Find where the given text appears and provide that cell's center as (x, y) coordinate. 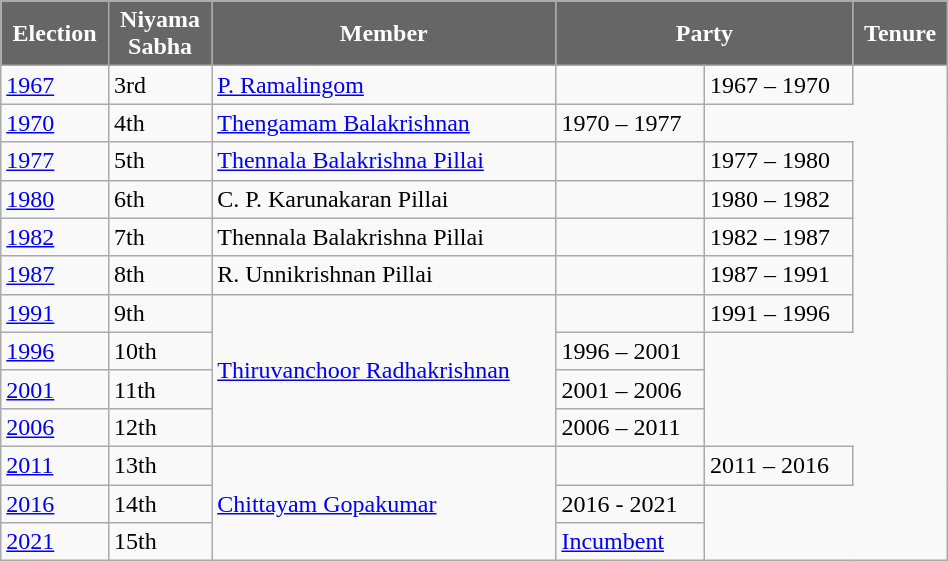
1970 (55, 123)
15th (160, 542)
10th (160, 351)
9th (160, 313)
R. Unnikrishnan Pillai (384, 275)
2001 (55, 389)
1991 (55, 313)
2011 – 2016 (778, 465)
1977 – 1980 (778, 161)
1982 – 1987 (778, 237)
C. P. Karunakaran Pillai (384, 199)
4th (160, 123)
2016 - 2021 (630, 503)
1980 – 1982 (778, 199)
2011 (55, 465)
2006 (55, 427)
Party (704, 34)
1987 – 1991 (778, 275)
2021 (55, 542)
1980 (55, 199)
Tenure (900, 34)
1967 – 1970 (778, 85)
Member (384, 34)
14th (160, 503)
Thiruvanchoor Radhakrishnan (384, 370)
1970 – 1977 (630, 123)
1996 – 2001 (630, 351)
6th (160, 199)
8th (160, 275)
1982 (55, 237)
1996 (55, 351)
12th (160, 427)
1991 – 1996 (778, 313)
11th (160, 389)
Incumbent (630, 542)
1967 (55, 85)
2001 – 2006 (630, 389)
P. Ramalingom (384, 85)
3rd (160, 85)
Election (55, 34)
2016 (55, 503)
1977 (55, 161)
2006 – 2011 (630, 427)
5th (160, 161)
NiyamaSabha (160, 34)
1987 (55, 275)
7th (160, 237)
Chittayam Gopakumar (384, 503)
13th (160, 465)
Thengamam Balakrishnan (384, 123)
